Scan for the cell matching the given text and deliver its (X, Y) coordinate at center. 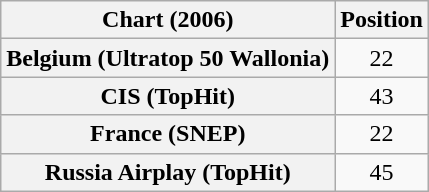
Chart (2006) (168, 20)
Position (382, 20)
45 (382, 172)
43 (382, 96)
France (SNEP) (168, 134)
Belgium (Ultratop 50 Wallonia) (168, 58)
Russia Airplay (TopHit) (168, 172)
CIS (TopHit) (168, 96)
